Provide the (x, y) coordinate of the cell's center where the given text is located.  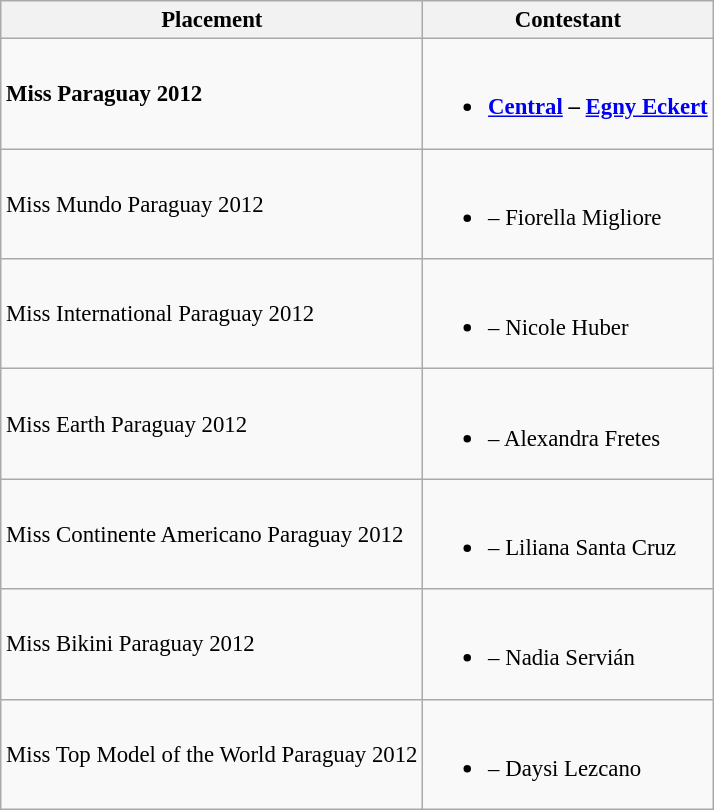
– Fiorella Migliore (568, 204)
– Nadia Servián (568, 644)
Miss Continente Americano Paraguay 2012 (212, 534)
Miss Earth Paraguay 2012 (212, 424)
Miss Mundo Paraguay 2012 (212, 204)
Miss Paraguay 2012 (212, 94)
Placement (212, 20)
– Nicole Huber (568, 314)
Miss International Paraguay 2012 (212, 314)
Miss Bikini Paraguay 2012 (212, 644)
Contestant (568, 20)
Miss Top Model of the World Paraguay 2012 (212, 754)
– Daysi Lezcano (568, 754)
– Alexandra Fretes (568, 424)
Central – Egny Eckert (568, 94)
– Liliana Santa Cruz (568, 534)
